Scan for the cell matching the given text and deliver its (x, y) coordinate at center. 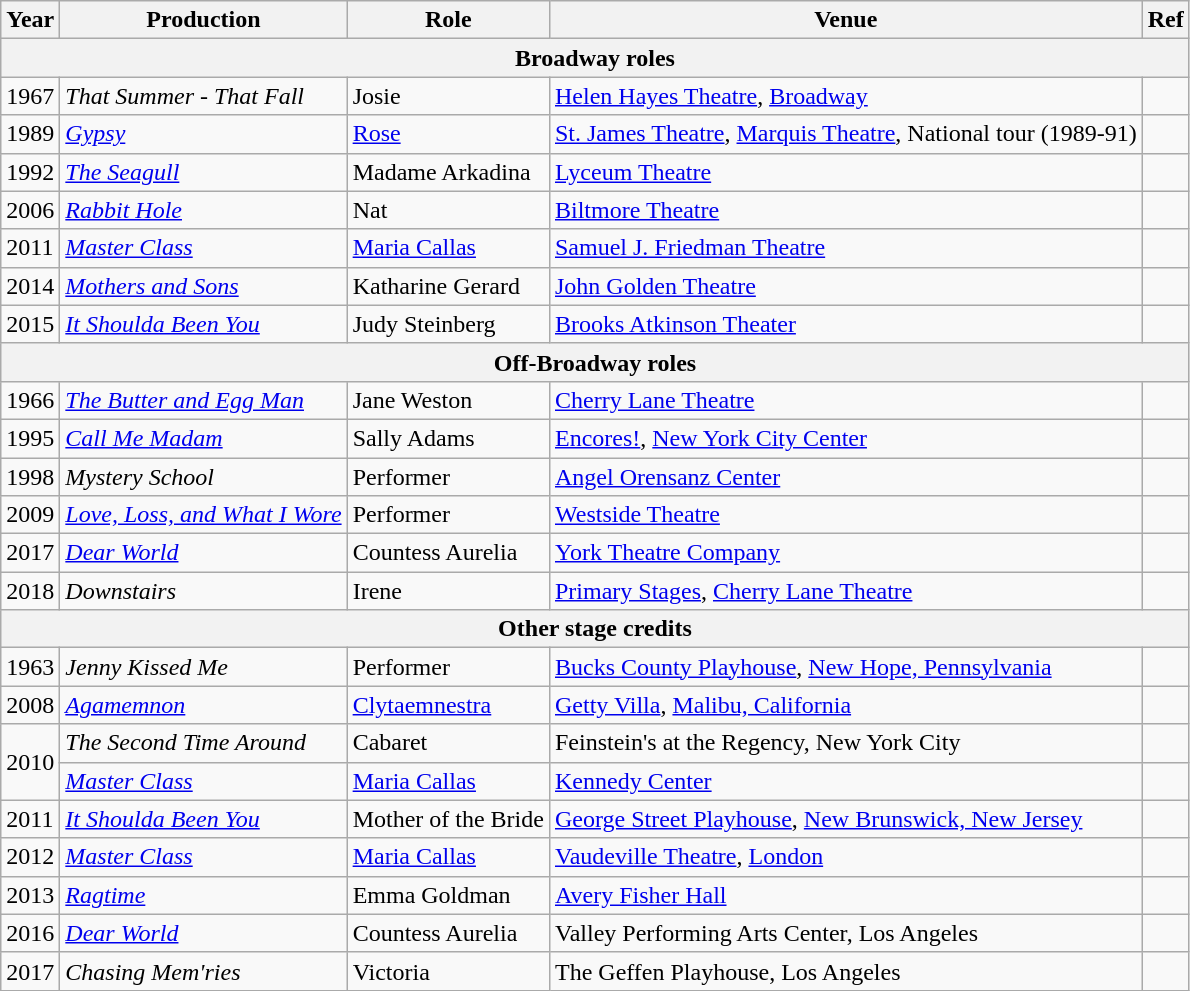
Sally Adams (448, 438)
The Seagull (204, 172)
Jane Weston (448, 400)
Jenny Kissed Me (204, 667)
Role (448, 20)
Judy Steinberg (448, 324)
2016 (30, 933)
1963 (30, 667)
The Second Time Around (204, 743)
Ref (1166, 20)
Mothers and Sons (204, 286)
Rose (448, 134)
2008 (30, 705)
1989 (30, 134)
Agamemnon (204, 705)
Vaudeville Theatre, London (846, 857)
Irene (448, 591)
2006 (30, 210)
1998 (30, 477)
Chasing Mem'ries (204, 971)
Emma Goldman (448, 895)
Avery Fisher Hall (846, 895)
Downstairs (204, 591)
Rabbit Hole (204, 210)
2010 (30, 762)
Gypsy (204, 134)
2012 (30, 857)
Production (204, 20)
1967 (30, 96)
1992 (30, 172)
Year (30, 20)
2018 (30, 591)
Broadway roles (595, 58)
2013 (30, 895)
John Golden Theatre (846, 286)
Kennedy Center (846, 781)
Mother of the Bride (448, 819)
Encores!, New York City Center (846, 438)
Other stage credits (595, 629)
Victoria (448, 971)
1966 (30, 400)
Helen Hayes Theatre, Broadway (846, 96)
Biltmore Theatre (846, 210)
Ragtime (204, 895)
Primary Stages, Cherry Lane Theatre (846, 591)
Feinstein's at the Regency, New York City (846, 743)
Clytaemnestra (448, 705)
Bucks County Playhouse, New Hope, Pennsylvania (846, 667)
St. James Theatre, Marquis Theatre, National tour (1989-91) (846, 134)
1995 (30, 438)
Katharine Gerard (448, 286)
Cabaret (448, 743)
Nat (448, 210)
Off-Broadway roles (595, 362)
The Geffen Playhouse, Los Angeles (846, 971)
2009 (30, 515)
Call Me Madam (204, 438)
Getty Villa, Malibu, California (846, 705)
Angel Orensanz Center (846, 477)
Madame Arkadina (448, 172)
2015 (30, 324)
2014 (30, 286)
Cherry Lane Theatre (846, 400)
Lyceum Theatre (846, 172)
Valley Performing Arts Center, Los Angeles (846, 933)
York Theatre Company (846, 553)
Josie (448, 96)
Samuel J. Friedman Theatre (846, 248)
Venue (846, 20)
Brooks Atkinson Theater (846, 324)
Love, Loss, and What I Wore (204, 515)
George Street Playhouse, New Brunswick, New Jersey (846, 819)
That Summer - That Fall (204, 96)
Mystery School (204, 477)
The Butter and Egg Man (204, 400)
Westside Theatre (846, 515)
